Provide the (X, Y) coordinate of the cell's center where the given text is located.  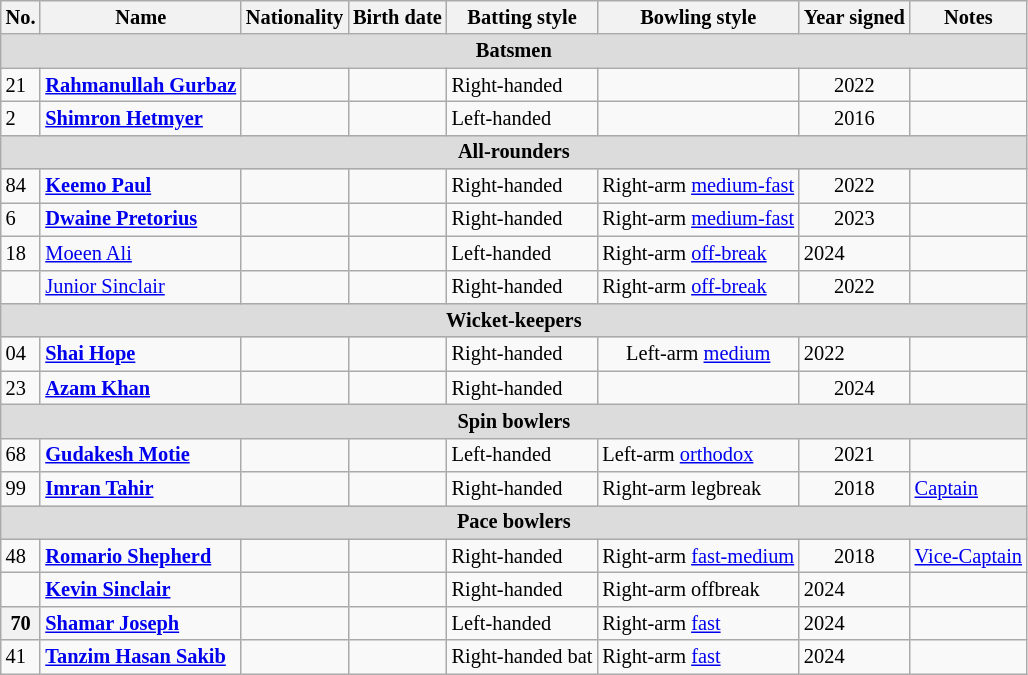
04 (21, 354)
Junior Sinclair (140, 287)
2023 (854, 219)
All-rounders (514, 152)
Spin bowlers (514, 421)
18 (21, 253)
Nationality (294, 17)
Gudakesh Motie (140, 455)
Shai Hope (140, 354)
23 (21, 388)
Notes (968, 17)
48 (21, 556)
Batsmen (514, 51)
70 (21, 623)
Right-arm fast-medium (698, 556)
Birth date (398, 17)
Rahmanullah Gurbaz (140, 85)
Azam Khan (140, 388)
Romario Shepherd (140, 556)
Year signed (854, 17)
Shamar Joseph (140, 623)
Right-handed bat (522, 657)
Shimron Hetmyer (140, 118)
6 (21, 219)
Batting style (522, 17)
Name (140, 17)
Bowling style (698, 17)
Left-arm medium (698, 354)
Captain (968, 489)
21 (21, 85)
Kevin Sinclair (140, 589)
84 (21, 186)
Right-arm legbreak (698, 489)
Pace bowlers (514, 522)
Right-arm offbreak (698, 589)
Tanzim Hasan Sakib (140, 657)
Left-arm orthodox (698, 455)
68 (21, 455)
No. (21, 17)
41 (21, 657)
Wicket-keepers (514, 320)
2 (21, 118)
2016 (854, 118)
99 (21, 489)
2021 (854, 455)
Imran Tahir (140, 489)
Keemo Paul (140, 186)
Vice-Captain (968, 556)
Dwaine Pretorius (140, 219)
Moeen Ali (140, 253)
